Scan for the cell matching the given text and deliver its [x, y] coordinate at center. 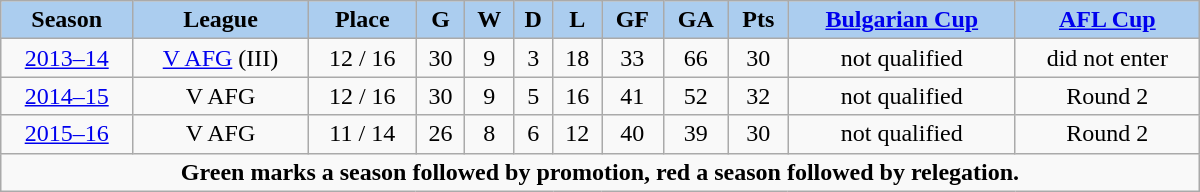
6 [532, 134]
16 [578, 96]
32 [758, 96]
66 [696, 58]
W [490, 20]
2014–15 [67, 96]
40 [633, 134]
L [578, 20]
26 [440, 134]
Pts [758, 20]
8 [490, 134]
Place [362, 20]
Season [67, 20]
33 [633, 58]
D [532, 20]
Bulgarian Cup [902, 20]
V AFG (III) [221, 58]
2015–16 [67, 134]
League [221, 20]
GA [696, 20]
Green marks a season followed by promotion, red a season followed by relegation. [600, 172]
did not enter [1107, 58]
3 [532, 58]
18 [578, 58]
39 [696, 134]
G [440, 20]
GF [633, 20]
52 [696, 96]
11 / 14 [362, 134]
AFL Cup [1107, 20]
41 [633, 96]
12 [578, 134]
2013–14 [67, 58]
5 [532, 96]
